Identify which cell holds the provided text, then report its (X, Y) central coordinate. 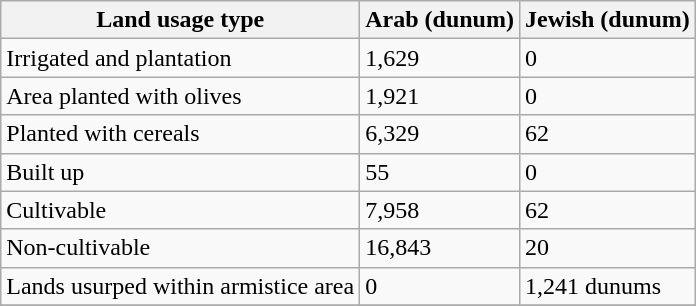
20 (607, 248)
Jewish (dunum) (607, 20)
Area planted with olives (180, 96)
Arab (dunum) (440, 20)
1,921 (440, 96)
Irrigated and plantation (180, 58)
55 (440, 172)
Planted with cereals (180, 134)
Built up (180, 172)
Land usage type (180, 20)
1,241 dunums (607, 286)
1,629 (440, 58)
Cultivable (180, 210)
Lands usurped within armistice area (180, 286)
6,329 (440, 134)
16,843 (440, 248)
Non-cultivable (180, 248)
7,958 (440, 210)
